For the text-containing cell, return its midpoint in [X, Y] coordinate format. 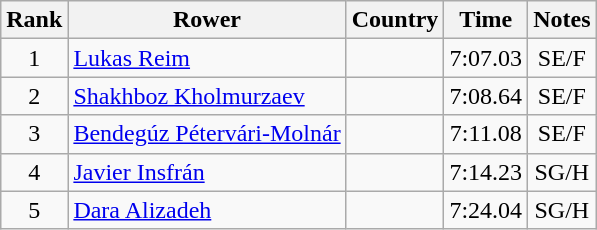
Dara Alizadeh [207, 210]
Rank [34, 20]
Bendegúz Pétervári-Molnár [207, 134]
5 [34, 210]
3 [34, 134]
1 [34, 58]
Notes [562, 20]
Javier Insfrán [207, 172]
2 [34, 96]
7:08.64 [486, 96]
Shakhboz Kholmurzaev [207, 96]
Time [486, 20]
Lukas Reim [207, 58]
7:11.08 [486, 134]
Rower [207, 20]
Country [395, 20]
7:14.23 [486, 172]
4 [34, 172]
7:24.04 [486, 210]
7:07.03 [486, 58]
